Return (X, Y) of the center of cell containing provided text 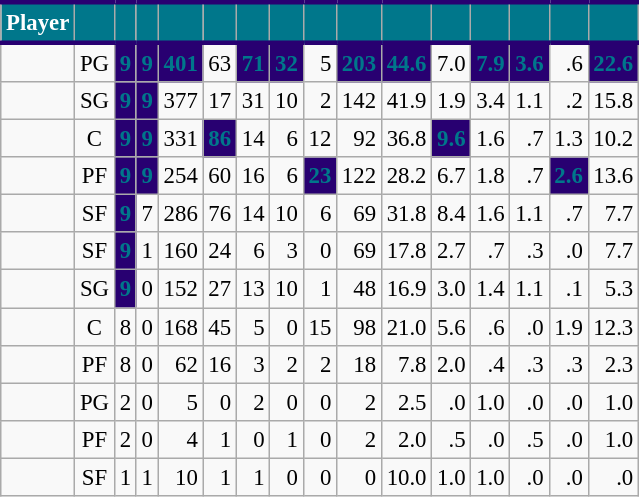
63 (220, 62)
17.8 (406, 251)
28.2 (406, 176)
142 (360, 101)
27 (220, 289)
10.2 (613, 139)
76 (220, 214)
60 (220, 176)
44.6 (406, 62)
4 (180, 439)
17 (220, 101)
286 (180, 214)
86 (220, 139)
1.8 (490, 176)
1.3 (568, 139)
7.9 (490, 62)
2.6 (568, 176)
160 (180, 251)
41.9 (406, 101)
13.6 (613, 176)
5.3 (613, 289)
.4 (490, 364)
.2 (568, 101)
31 (252, 101)
.1 (568, 289)
62 (180, 364)
31.8 (406, 214)
13 (252, 289)
98 (360, 327)
152 (180, 289)
5.6 (452, 327)
10.0 (406, 477)
18 (360, 364)
254 (180, 176)
3.0 (452, 289)
1.4 (490, 289)
203 (360, 62)
3.4 (490, 101)
401 (180, 62)
Player (38, 22)
15 (320, 327)
122 (360, 176)
21.0 (406, 327)
2.7 (452, 251)
7.8 (406, 364)
2.5 (406, 402)
32 (286, 62)
9.6 (452, 139)
48 (360, 289)
12.3 (613, 327)
168 (180, 327)
2.3 (613, 364)
8.4 (452, 214)
22.6 (613, 62)
12 (320, 139)
7 (147, 214)
7.0 (452, 62)
23 (320, 176)
6.7 (452, 176)
331 (180, 139)
377 (180, 101)
3.6 (530, 62)
24 (220, 251)
92 (360, 139)
15.8 (613, 101)
16.9 (406, 289)
71 (252, 62)
36.8 (406, 139)
45 (220, 327)
